Capture the cell that displays the provided text and extract its (x, y) central coordinate. 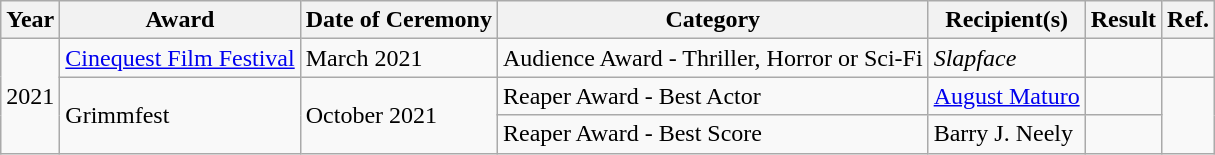
Category (712, 20)
Slapface (1006, 58)
Award (180, 20)
Result (1123, 20)
August Maturo (1006, 96)
Ref. (1188, 20)
2021 (30, 96)
Year (30, 20)
Reaper Award - Best Score (712, 134)
Date of Ceremony (398, 20)
October 2021 (398, 115)
Cinequest Film Festival (180, 58)
Reaper Award - Best Actor (712, 96)
March 2021 (398, 58)
Recipient(s) (1006, 20)
Grimmfest (180, 115)
Audience Award - Thriller, Horror or Sci-Fi (712, 58)
Barry J. Neely (1006, 134)
